Determine the (x, y) coordinate at the center of the cell enclosing the given text.  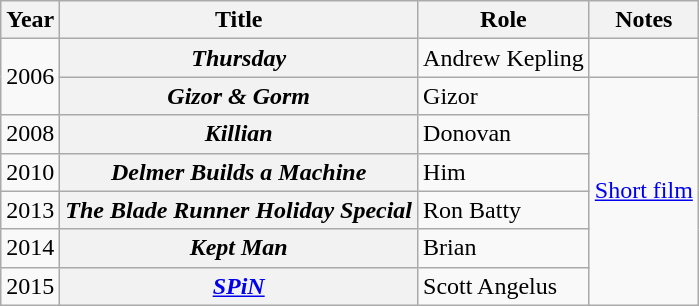
Brian (504, 248)
Kept Man (239, 248)
Delmer Builds a Machine (239, 172)
Gizor & Gorm (239, 96)
2010 (30, 172)
Year (30, 20)
2015 (30, 286)
Title (239, 20)
2014 (30, 248)
Gizor (504, 96)
2006 (30, 77)
Role (504, 20)
Him (504, 172)
Thursday (239, 58)
Scott Angelus (504, 286)
2013 (30, 210)
Andrew Kepling (504, 58)
Short film (644, 191)
2008 (30, 134)
Notes (644, 20)
Donovan (504, 134)
The Blade Runner Holiday Special (239, 210)
SPiN (239, 286)
Killian (239, 134)
Ron Batty (504, 210)
